Search for the cell housing the specified text and yield its [X, Y] center coordinate. 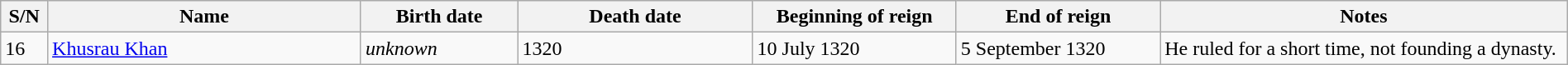
unknown [438, 48]
S/N [25, 17]
Death date [635, 17]
16 [25, 48]
1320 [635, 48]
He ruled for a short time, not founding a dynasty. [1365, 48]
Birth date [438, 17]
5 September 1320 [1058, 48]
Notes [1365, 17]
Name [205, 17]
Beginning of reign [854, 17]
10 July 1320 [854, 48]
End of reign [1058, 17]
Khusrau Khan [205, 48]
